Capture the cell that displays the provided text and extract its [X, Y] central coordinate. 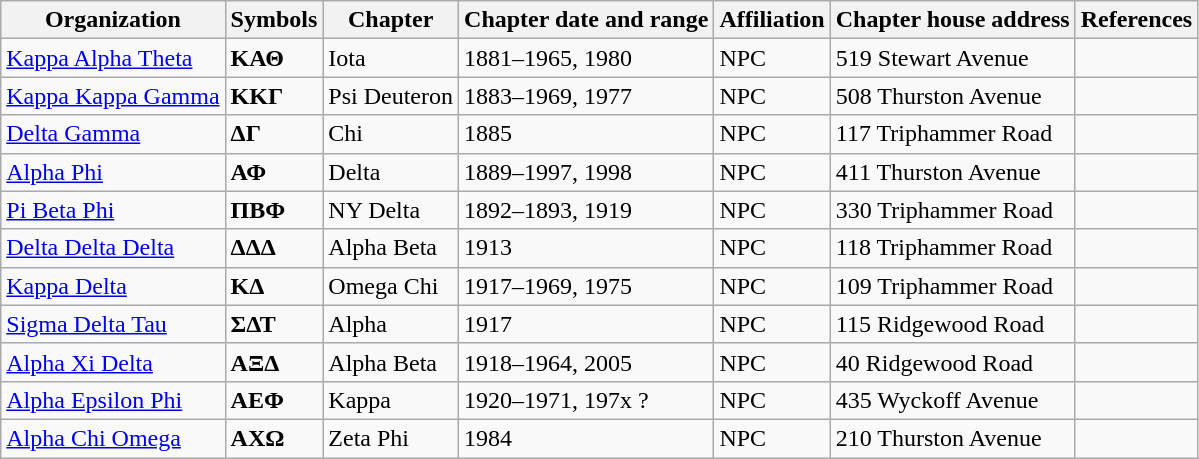
1920–1971, 197x ? [586, 400]
Delta Gamma [113, 134]
Chi [391, 134]
Iota [391, 58]
ΑΞΔ [274, 362]
Zeta Phi [391, 438]
435 Wyckoff Avenue [952, 400]
ΑΧΩ [274, 438]
ΔΔΔ [274, 248]
508 Thurston Avenue [952, 96]
Delta [391, 172]
References [1136, 20]
Kappa Alpha Theta [113, 58]
117 Triphammer Road [952, 134]
40 Ridgewood Road [952, 362]
1885 [586, 134]
ΚΑΘ [274, 58]
Organization [113, 20]
Sigma Delta Tau [113, 324]
210 Thurston Avenue [952, 438]
Kappa Delta [113, 286]
Omega Chi [391, 286]
NY Delta [391, 210]
Chapter house address [952, 20]
411 Thurston Avenue [952, 172]
1883–1969, 1977 [586, 96]
115 Ridgewood Road [952, 324]
1917–1969, 1975 [586, 286]
Psi Deuteron [391, 96]
1917 [586, 324]
1918–1964, 2005 [586, 362]
330 Triphammer Road [952, 210]
ΠΒΦ [274, 210]
Kappa [391, 400]
1984 [586, 438]
Kappa Kappa Gamma [113, 96]
Alpha Phi [113, 172]
Alpha [391, 324]
Delta Delta Delta [113, 248]
Affiliation [772, 20]
1889–1997, 1998 [586, 172]
Chapter [391, 20]
1892–1893, 1919 [586, 210]
ΚΚΓ [274, 96]
Chapter date and range [586, 20]
Pi Beta Phi [113, 210]
118 Triphammer Road [952, 248]
Alpha Chi Omega [113, 438]
ΑΦ [274, 172]
ΣΔΤ [274, 324]
Alpha Epsilon Phi [113, 400]
1913 [586, 248]
1881–1965, 1980 [586, 58]
ΑΕΦ [274, 400]
ΔΓ [274, 134]
109 Triphammer Road [952, 286]
Symbols [274, 20]
ΚΔ [274, 286]
519 Stewart Avenue [952, 58]
Alpha Xi Delta [113, 362]
